Locate the cell with the specified text and output its (X, Y) center coordinate. 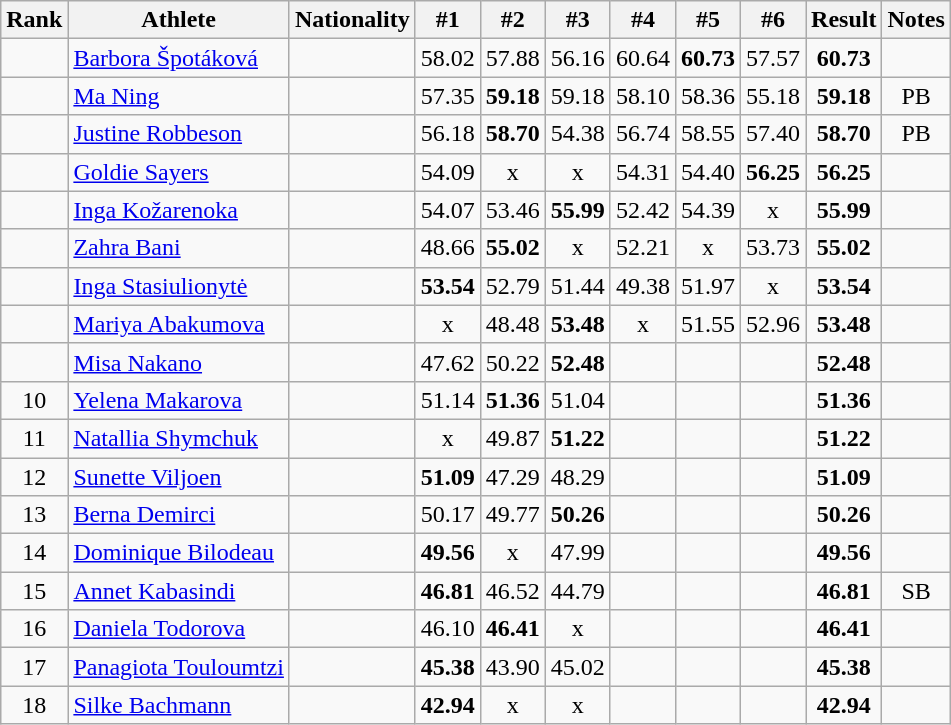
Goldie Sayers (179, 172)
#3 (578, 20)
52.79 (512, 286)
51.55 (708, 324)
#6 (772, 20)
Mariya Abakumova (179, 324)
Zahra Bani (179, 248)
56.74 (642, 134)
#5 (708, 20)
49.38 (642, 286)
#2 (512, 20)
60.64 (642, 58)
Justine Robbeson (179, 134)
47.62 (448, 362)
Result (844, 20)
SB (916, 591)
Ma Ning (179, 96)
48.29 (578, 477)
Natallia Shymchuk (179, 438)
47.29 (512, 477)
Rank (34, 20)
54.07 (448, 210)
58.10 (642, 96)
52.42 (642, 210)
Silke Bachmann (179, 705)
54.31 (642, 172)
52.96 (772, 324)
14 (34, 553)
#4 (642, 20)
48.48 (512, 324)
53.46 (512, 210)
58.02 (448, 58)
56.18 (448, 134)
49.77 (512, 515)
12 (34, 477)
15 (34, 591)
50.22 (512, 362)
Nationality (352, 20)
44.79 (578, 591)
Inga Stasiulionytė (179, 286)
43.90 (512, 667)
51.97 (708, 286)
Sunette Viljoen (179, 477)
56.16 (578, 58)
57.88 (512, 58)
49.87 (512, 438)
Misa Nakano (179, 362)
57.57 (772, 58)
48.66 (448, 248)
Berna Demirci (179, 515)
51.44 (578, 286)
58.55 (708, 134)
10 (34, 400)
Daniela Todorova (179, 629)
11 (34, 438)
51.04 (578, 400)
46.52 (512, 591)
47.99 (578, 553)
Annet Kabasindi (179, 591)
Barbora Špotáková (179, 58)
54.40 (708, 172)
Yelena Makarova (179, 400)
13 (34, 515)
Panagiota Touloumtzi (179, 667)
16 (34, 629)
57.40 (772, 134)
54.39 (708, 210)
#1 (448, 20)
Notes (916, 20)
50.17 (448, 515)
53.73 (772, 248)
Athlete (179, 20)
54.38 (578, 134)
46.10 (448, 629)
54.09 (448, 172)
Dominique Bilodeau (179, 553)
55.18 (772, 96)
17 (34, 667)
57.35 (448, 96)
51.14 (448, 400)
18 (34, 705)
45.02 (578, 667)
Inga Kožarenoka (179, 210)
58.36 (708, 96)
52.21 (642, 248)
